Detect which cell encompasses the target text, then output its (X, Y) center coordinate. 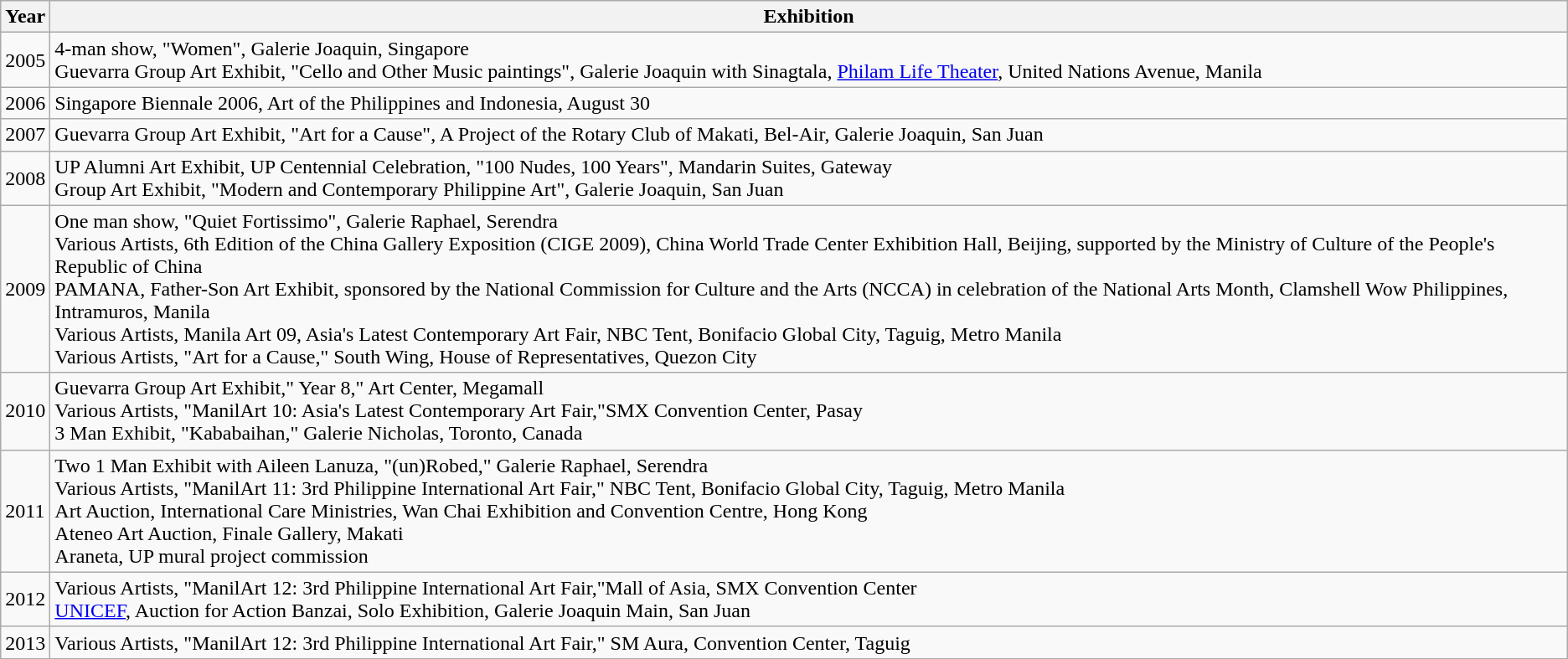
Various Artists, "ManilArt 12: 3rd Philippine International Art Fair," SM Aura, Convention Center, Taguig (809, 642)
2008 (25, 178)
2006 (25, 103)
2009 (25, 289)
Singapore Biennale 2006, Art of the Philippines and Indonesia, August 30 (809, 103)
2011 (25, 511)
2012 (25, 600)
Exhibition (809, 17)
2013 (25, 642)
2005 (25, 60)
2010 (25, 411)
Year (25, 17)
Guevarra Group Art Exhibit, "Art for a Cause", A Project of the Rotary Club of Makati, Bel-Air, Galerie Joaquin, San Juan (809, 135)
2007 (25, 135)
